Output the (x, y) coordinate of the center of the cell containing the given text.  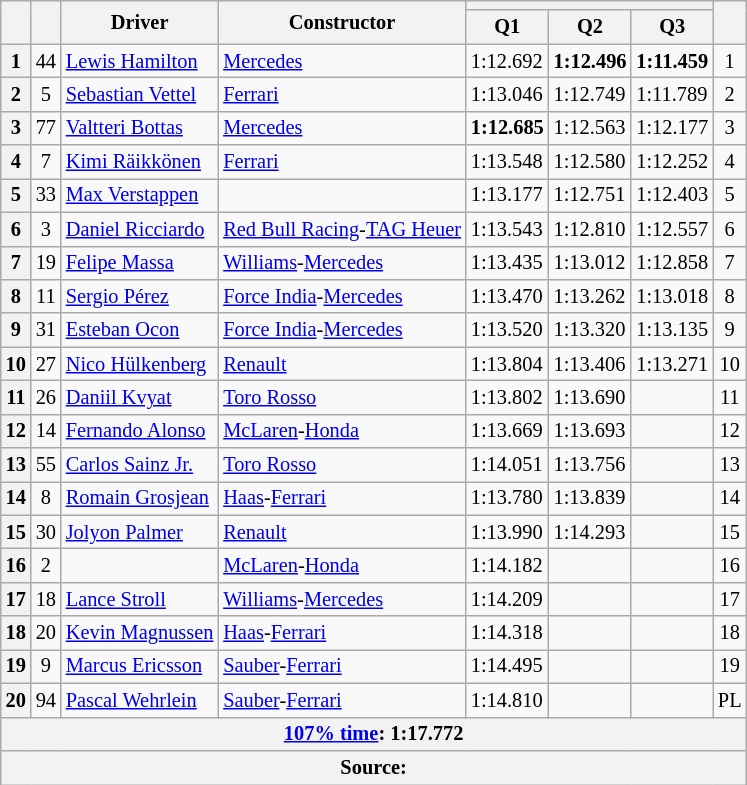
1:14.182 (508, 565)
Romain Grosjean (140, 498)
1:14.209 (508, 599)
Q1 (508, 27)
1:12.692 (508, 61)
1:12.252 (672, 162)
Kevin Magnussen (140, 633)
94 (46, 700)
1:13.135 (672, 330)
26 (46, 397)
44 (46, 61)
Daniel Ricciardo (140, 229)
1:12.751 (590, 195)
PL (730, 700)
1:12.177 (672, 128)
77 (46, 128)
1:14.810 (508, 700)
1:13.990 (508, 532)
1:13.543 (508, 229)
1:13.548 (508, 162)
1:13.271 (672, 364)
Carlos Sainz Jr. (140, 465)
1:12.403 (672, 195)
Q2 (590, 27)
Marcus Ericsson (140, 666)
1:12.810 (590, 229)
1:12.749 (590, 94)
Constructor (342, 22)
1:13.262 (590, 296)
1:13.406 (590, 364)
1:12.563 (590, 128)
Nico Hülkenberg (140, 364)
Q3 (672, 27)
1:13.012 (590, 263)
1:13.320 (590, 330)
1:12.557 (672, 229)
Jolyon Palmer (140, 532)
1:13.693 (590, 431)
Sebastian Vettel (140, 94)
1:13.018 (672, 296)
1:12.685 (508, 128)
1:12.580 (590, 162)
30 (46, 532)
1:13.839 (590, 498)
107% time: 1:17.772 (374, 734)
1:13.802 (508, 397)
Fernando Alonso (140, 431)
1:12.858 (672, 263)
Felipe Massa (140, 263)
1:14.318 (508, 633)
Esteban Ocon (140, 330)
1:13.177 (508, 195)
1:14.495 (508, 666)
Source: (374, 767)
1:13.520 (508, 330)
27 (46, 364)
1:11.459 (672, 61)
1:13.756 (590, 465)
Lewis Hamilton (140, 61)
Max Verstappen (140, 195)
1:14.293 (590, 532)
Driver (140, 22)
Lance Stroll (140, 599)
55 (46, 465)
Pascal Wehrlein (140, 700)
Red Bull Racing-TAG Heuer (342, 229)
33 (46, 195)
1:13.435 (508, 263)
1:13.669 (508, 431)
1:13.780 (508, 498)
1:13.470 (508, 296)
1:11.789 (672, 94)
1:13.804 (508, 364)
Valtteri Bottas (140, 128)
Sergio Pérez (140, 296)
1:13.690 (590, 397)
Daniil Kvyat (140, 397)
1:13.046 (508, 94)
Kimi Räikkönen (140, 162)
1:12.496 (590, 61)
31 (46, 330)
1:14.051 (508, 465)
